Capture the cell that displays the provided text and extract its [X, Y] central coordinate. 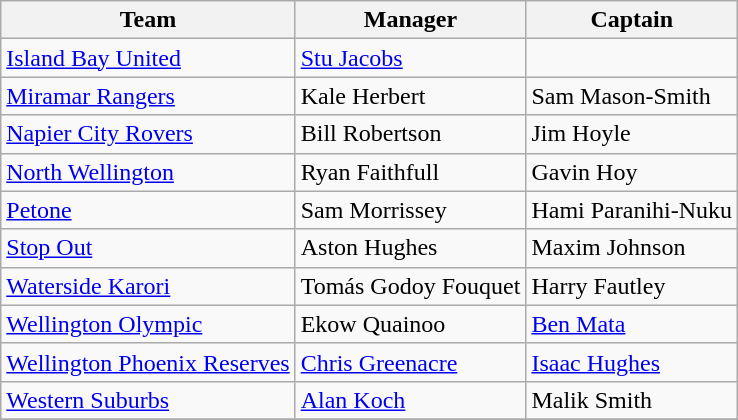
Tomás Godoy Fouquet [410, 286]
Ryan Faithfull [410, 172]
Hami Paranihi-Nuku [632, 210]
Wellington Phoenix Reserves [148, 362]
Stu Jacobs [410, 58]
North Wellington [148, 172]
Manager [410, 20]
Petone [148, 210]
Miramar Rangers [148, 96]
Maxim Johnson [632, 248]
Harry Fautley [632, 286]
Napier City Rovers [148, 134]
Kale Herbert [410, 96]
Gavin Hoy [632, 172]
Malik Smith [632, 400]
Alan Koch [410, 400]
Ben Mata [632, 324]
Stop Out [148, 248]
Western Suburbs [148, 400]
Wellington Olympic [148, 324]
Captain [632, 20]
Chris Greenacre [410, 362]
Jim Hoyle [632, 134]
Sam Morrissey [410, 210]
Aston Hughes [410, 248]
Waterside Karori [148, 286]
Team [148, 20]
Bill Robertson [410, 134]
Island Bay United [148, 58]
Isaac Hughes [632, 362]
Ekow Quainoo [410, 324]
Sam Mason-Smith [632, 96]
